Locate the cell with the specified text and output its (X, Y) center coordinate. 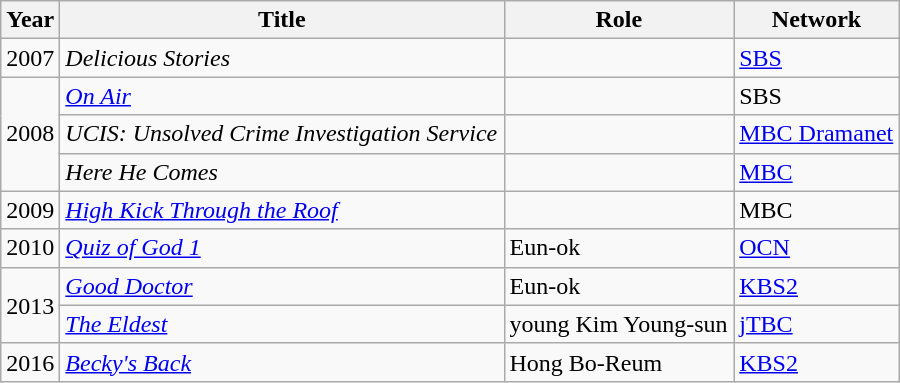
Delicious Stories (282, 58)
2009 (30, 210)
Good Doctor (282, 286)
2013 (30, 305)
2007 (30, 58)
Becky's Back (282, 362)
UCIS: Unsolved Crime Investigation Service (282, 134)
Year (30, 20)
On Air (282, 96)
MBC Dramanet (817, 134)
Here He Comes (282, 172)
The Eldest (282, 324)
Hong Bo-Reum (619, 362)
2010 (30, 248)
OCN (817, 248)
2008 (30, 134)
Network (817, 20)
Title (282, 20)
Quiz of God 1 (282, 248)
young Kim Young-sun (619, 324)
2016 (30, 362)
jTBC (817, 324)
Role (619, 20)
High Kick Through the Roof (282, 210)
